From the cell containing the given text, extract its center point as [x, y] coordinate. 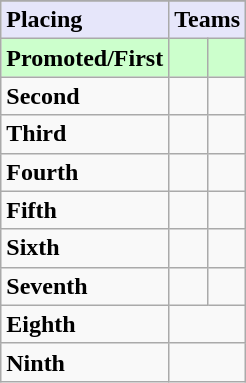
Ninth [85, 362]
Fourth [85, 172]
Fifth [85, 210]
Eighth [85, 324]
Teams [208, 20]
Second [85, 96]
Seventh [85, 286]
Sixth [85, 248]
Placing [85, 20]
Promoted/First [85, 58]
Third [85, 134]
